Extract the [x, y] coordinate from the center of the cell holding the provided text.  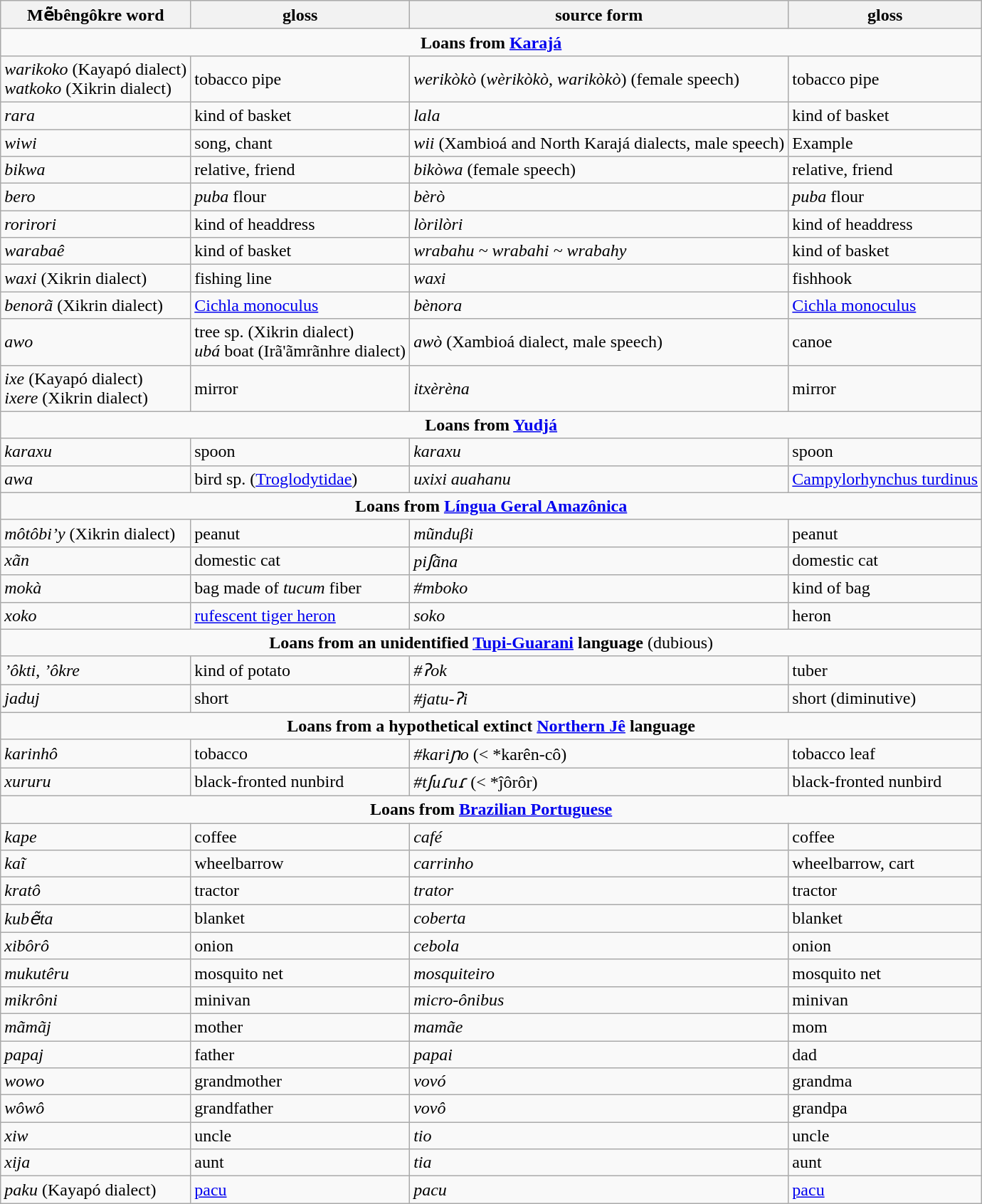
xururu [95, 782]
piʃãna [599, 561]
wiwi [95, 143]
Loans from Brazilian Portuguese [491, 809]
Campylorhynchus turdinus [885, 479]
rorirori [95, 224]
awo [95, 342]
waxi (Xikrin dialect) [95, 278]
#tʃuɾuɾ (< *ĵôrôr) [599, 782]
café [599, 836]
tobacco [300, 754]
Mẽbêngôkre word [95, 15]
lala [599, 115]
uxixi auahanu [599, 479]
xibôrô [95, 946]
wheelbarrow [300, 864]
awò (Xambioá dialect, male speech) [599, 342]
itxèrèna [599, 389]
vovô [599, 1109]
bikòwa (female speech) [599, 170]
tio [599, 1136]
micro-ônibus [599, 1000]
mother [300, 1027]
werikòkò (wèrikòkò, warikòkò) (female speech) [599, 78]
wrabahu ~ wrabahi ~ wrabahy [599, 251]
rara [95, 115]
Loans from a hypothetical extinct Northern Jê language [491, 726]
cebola [599, 946]
papaj [95, 1054]
’ôkti, ’ôkre [95, 670]
waxi [599, 278]
mikrôni [95, 1000]
awa [95, 479]
Example [885, 143]
tobacco leaf [885, 754]
lòrilòri [599, 224]
ixe (Kayapó dialect)ixere (Xikrin dialect) [95, 389]
benorã (Xikrin dialect) [95, 305]
kind of bag [885, 588]
bikwa [95, 170]
bènora [599, 305]
wheelbarrow, cart [885, 864]
bero [95, 197]
canoe [885, 342]
soko [599, 616]
kaĩ [95, 864]
kubẽta [95, 919]
grandmother [300, 1082]
wôwô [95, 1109]
fishing line [300, 278]
mukutêru [95, 973]
dad [885, 1054]
short [300, 699]
mosquiteiro [599, 973]
papai [599, 1054]
#jatu-ʔi [599, 699]
heron [885, 616]
mom [885, 1027]
Loans from an unidentified Tupi-Guarani language (dubious) [491, 643]
#kariɲo (< *karên-cô) [599, 754]
xãn [95, 561]
bag made of tucum fiber [300, 588]
xiw [95, 1136]
vovó [599, 1082]
mũnduβi [599, 533]
mokà [95, 588]
mãmãj [95, 1027]
Loans from Yudjá [491, 425]
bird sp. (Troglodytidae) [300, 479]
tia [599, 1163]
kratô [95, 891]
kind of potato [300, 670]
karinhô [95, 754]
bèrò [599, 197]
tree sp. (Xikrin dialect)ubá boat (Irã'ãmrãnhre dialect) [300, 342]
warikoko (Kayapó dialect)watkoko (Xikrin dialect) [95, 78]
xoko [95, 616]
Loans from Língua Geral Amazônica [491, 506]
grandfather [300, 1109]
fishhook [885, 278]
carrinho [599, 864]
rufescent tiger heron [300, 616]
tuber [885, 670]
wii (Xambioá and North Karajá dialects, male speech) [599, 143]
jaduj [95, 699]
paku (Kayapó dialect) [95, 1190]
warabaê [95, 251]
xija [95, 1163]
coberta [599, 919]
wowo [95, 1082]
short (diminutive) [885, 699]
father [300, 1054]
#ʔok [599, 670]
grandpa [885, 1109]
#mboko [599, 588]
song, chant [300, 143]
source form [599, 15]
mamãe [599, 1027]
kape [95, 836]
grandma [885, 1082]
môtôbi’y (Xikrin dialect) [95, 533]
trator [599, 891]
Loans from Karajá [491, 42]
